From the cell containing the given text, extract its center point as (X, Y) coordinate. 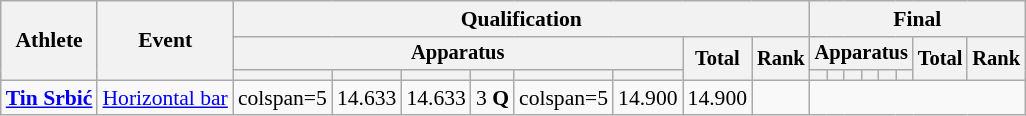
Tin Srbić (50, 98)
Qualification (522, 19)
3 Q (492, 98)
Event (164, 40)
Athlete (50, 40)
Final (918, 19)
Horizontal bar (164, 98)
